For the text-containing cell, return its midpoint in (x, y) coordinate format. 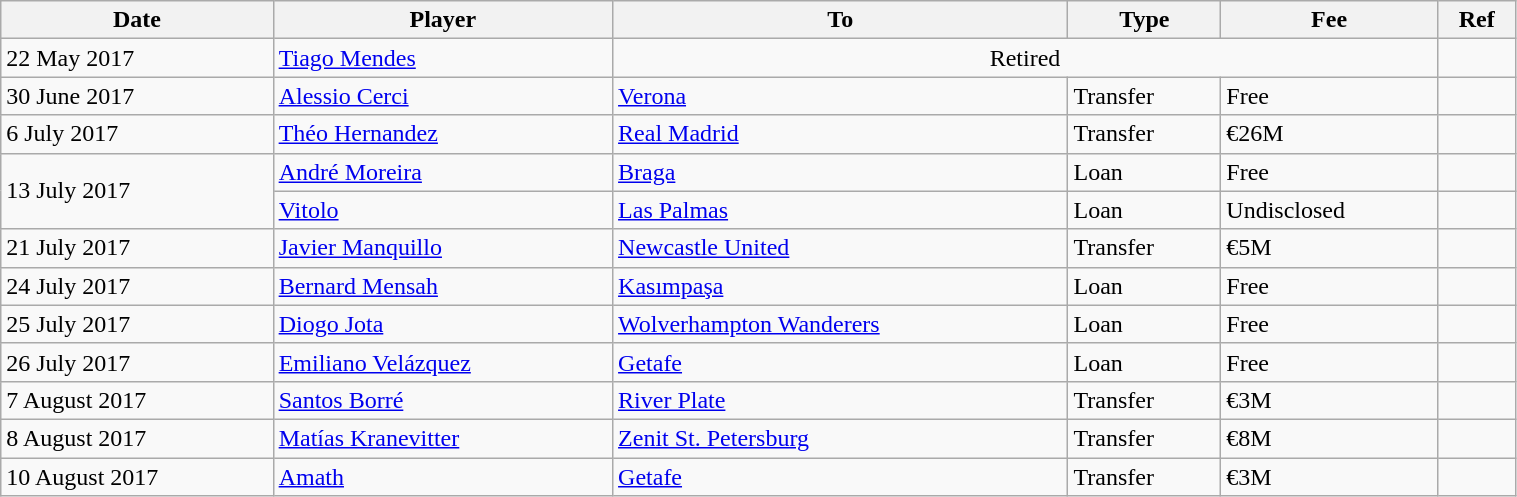
Javier Manquillo (442, 248)
Date (137, 20)
8 August 2017 (137, 438)
Newcastle United (840, 248)
Diogo Jota (442, 324)
Tiago Mendes (442, 58)
André Moreira (442, 172)
Real Madrid (840, 134)
To (840, 20)
26 July 2017 (137, 362)
Kasımpaşa (840, 286)
€26M (1330, 134)
River Plate (840, 400)
6 July 2017 (137, 134)
Bernard Mensah (442, 286)
Fee (1330, 20)
Type (1144, 20)
Vitolo (442, 210)
Amath (442, 477)
Ref (1476, 20)
Zenit St. Petersburg (840, 438)
Las Palmas (840, 210)
Player (442, 20)
€5M (1330, 248)
Alessio Cerci (442, 96)
Santos Borré (442, 400)
Wolverhampton Wanderers (840, 324)
30 June 2017 (137, 96)
Matías Kranevitter (442, 438)
7 August 2017 (137, 400)
25 July 2017 (137, 324)
Verona (840, 96)
21 July 2017 (137, 248)
24 July 2017 (137, 286)
Emiliano Velázquez (442, 362)
Théo Hernandez (442, 134)
Retired (1026, 58)
10 August 2017 (137, 477)
22 May 2017 (137, 58)
€8M (1330, 438)
Braga (840, 172)
13 July 2017 (137, 191)
Undisclosed (1330, 210)
